Extract the (x, y) coordinate from the center of the cell holding the provided text.  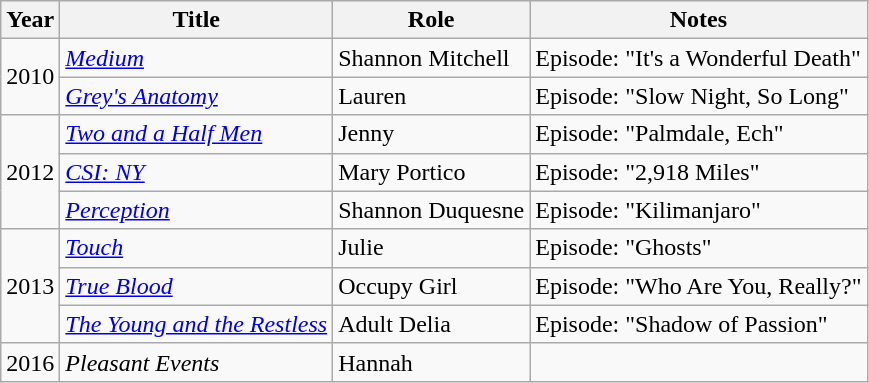
Episode: "2,918 Miles" (698, 172)
True Blood (196, 286)
Role (432, 20)
Episode: "It's a Wonderful Death" (698, 58)
Touch (196, 248)
2010 (30, 77)
Shannon Duquesne (432, 210)
Grey's Anatomy (196, 96)
Adult Delia (432, 324)
Episode: "Ghosts" (698, 248)
Episode: "Who Are You, Really?" (698, 286)
Title (196, 20)
2013 (30, 286)
Episode: "Palmdale, Ech" (698, 134)
2016 (30, 362)
Two and a Half Men (196, 134)
Hannah (432, 362)
Occupy Girl (432, 286)
Shannon Mitchell (432, 58)
The Young and the Restless (196, 324)
Notes (698, 20)
Perception (196, 210)
Mary Portico (432, 172)
Jenny (432, 134)
Lauren (432, 96)
Episode: "Shadow of Passion" (698, 324)
2012 (30, 172)
Medium (196, 58)
Julie (432, 248)
Episode: "Kilimanjaro" (698, 210)
Pleasant Events (196, 362)
Year (30, 20)
CSI: NY (196, 172)
Episode: "Slow Night, So Long" (698, 96)
